Provide the (x, y) coordinate of the cell's center where the given text is located.  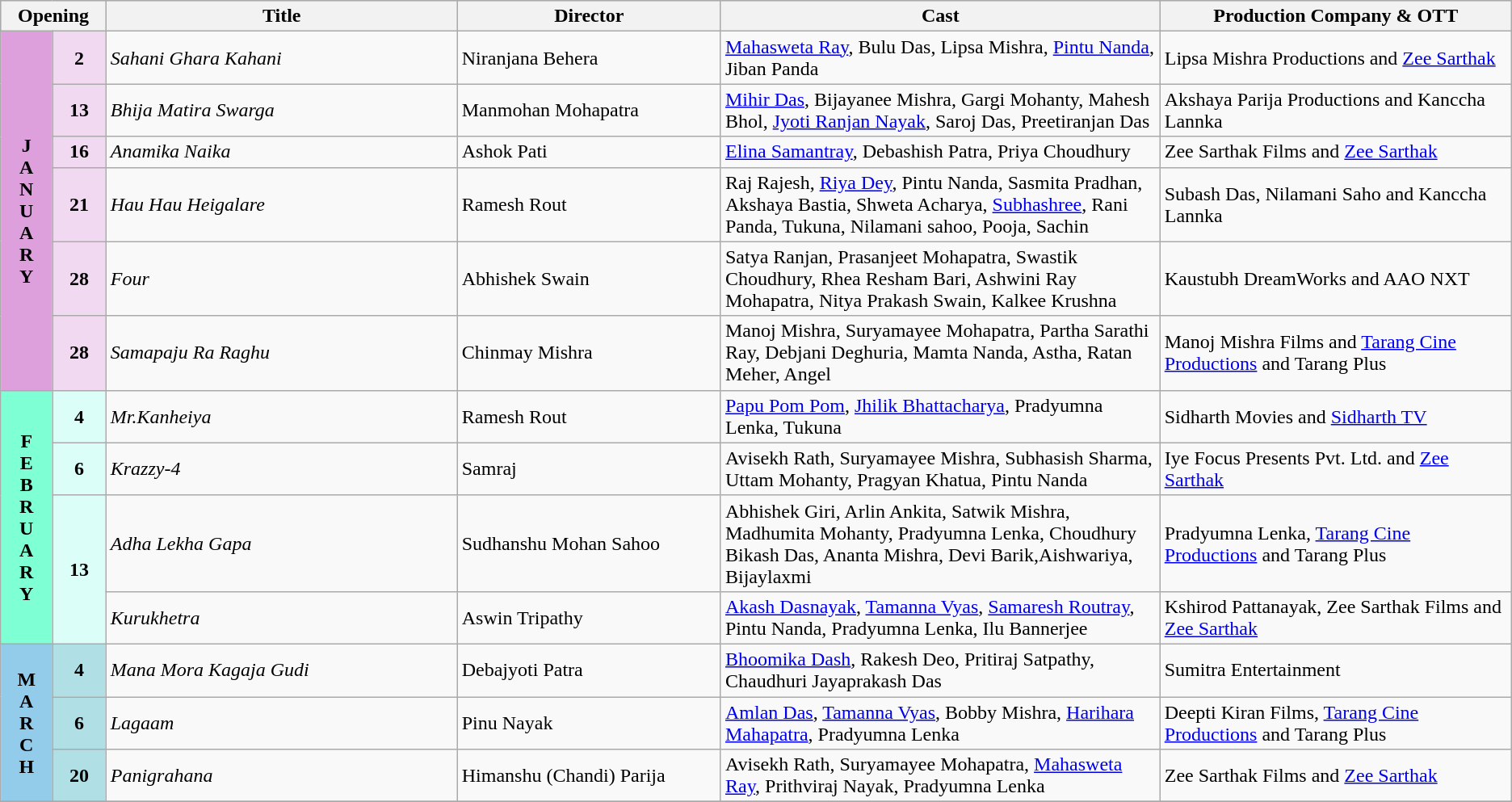
Manoj Mishra, Suryamayee Mohapatra, Partha Sarathi Ray, Debjani Deghuria, Mamta Nanda, Astha, Ratan Meher, Angel (940, 353)
21 (79, 204)
Samapaju Ra Raghu (281, 353)
Production Company & OTT (1336, 16)
Director (589, 16)
Avisekh Rath, Suryamayee Mohapatra, Mahasweta Ray, Prithviraj Nayak, Pradyumna Lenka (940, 775)
Satya Ranjan, Prasanjeet Mohapatra, Swastik Choudhury, Rhea Resham Bari, Ashwini Ray Mohapatra, Nitya Prakash Swain, Kalkee Krushna (940, 279)
Papu Pom Pom, Jhilik Bhattacharya, Pradyumna Lenka, Tukuna (940, 417)
Aswin Tripathy (589, 617)
Bhija Matira Swarga (281, 110)
Manoj Mishra Films and Tarang Cine Productions and Tarang Plus (1336, 353)
Niranjana Behera (589, 58)
Mr.Kanheiya (281, 417)
Pradyumna Lenka, Tarang Cine Productions and Tarang Plus (1336, 543)
Sudhanshu Mohan Sahoo (589, 543)
Deepti Kiran Films, Tarang Cine Productions and Tarang Plus (1336, 722)
Four (281, 279)
Kaustubh DreamWorks and AAO NXT (1336, 279)
Avisekh Rath, Suryamayee Mishra, Subhasish Sharma, Uttam Mohanty, Pragyan Khatua, Pintu Nanda (940, 468)
Lagaam (281, 722)
Sahani Ghara Kahani (281, 58)
Mana Mora Kagaja Gudi (281, 670)
Abhishek Swain (589, 279)
Akshaya Parija Productions and Kanccha Lannka (1336, 110)
Kshirod Pattanayak, Zee Sarthak Films and Zee Sarthak (1336, 617)
Anamika Naika (281, 152)
Mahasweta Ray, Bulu Das, Lipsa Mishra, Pintu Nanda, Jiban Panda (940, 58)
Elina Samantray, Debashish Patra, Priya Choudhury (940, 152)
2 (79, 58)
Kurukhetra (281, 617)
Manmohan Mohapatra (589, 110)
Adha Lekha Gapa (281, 543)
FEBRUARY (27, 517)
Panigrahana (281, 775)
Himanshu (Chandi) Parija (589, 775)
Krazzy-4 (281, 468)
Subash Das, Nilamani Saho and Kanccha Lannka (1336, 204)
Ashok Pati (589, 152)
16 (79, 152)
MARCH (27, 722)
Samraj (589, 468)
Sidharth Movies and Sidharth TV (1336, 417)
Sumitra Entertainment (1336, 670)
Mihir Das, Bijayanee Mishra, Gargi Mohanty, Mahesh Bhol, Jyoti Ranjan Nayak, Saroj Das, Preetiranjan Das (940, 110)
Opening (53, 16)
Chinmay Mishra (589, 353)
Pinu Nayak (589, 722)
Debajyoti Patra (589, 670)
Cast (940, 16)
Lipsa Mishra Productions and Zee Sarthak (1336, 58)
Amlan Das, Tamanna Vyas, Bobby Mishra, Harihara Mahapatra, Pradyumna Lenka (940, 722)
Raj Rajesh, Riya Dey, Pintu Nanda, Sasmita Pradhan, Akshaya Bastia, Shweta Acharya, Subhashree, Rani Panda, Tukuna, Nilamani sahoo, Pooja, Sachin (940, 204)
Akash Dasnayak, Tamanna Vyas, Samaresh Routray, Pintu Nanda, Pradyumna Lenka, Ilu Bannerjee (940, 617)
Bhoomika Dash, Rakesh Deo, Pritiraj Satpathy, Chaudhuri Jayaprakash Das (940, 670)
Iye Focus Presents Pvt. Ltd. and Zee Sarthak (1336, 468)
Hau Hau Heigalare (281, 204)
Title (281, 16)
20 (79, 775)
JANUARY (27, 211)
